Provide the [X, Y] coordinate of the cell's center where the given text is located.  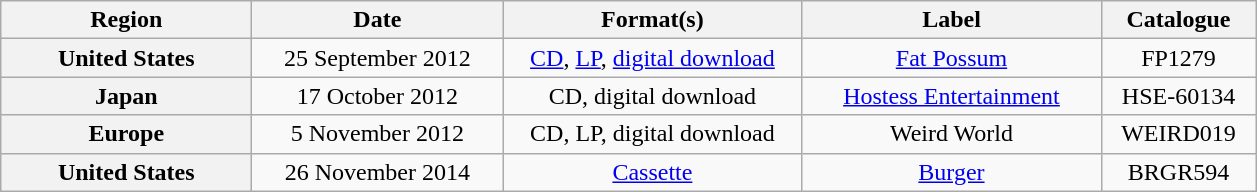
25 September 2012 [378, 58]
Japan [126, 96]
Date [378, 20]
Hostess Entertainment [952, 96]
FP1279 [1178, 58]
5 November 2012 [378, 134]
CD, digital download [652, 96]
Europe [126, 134]
BRGR594 [1178, 172]
Fat Possum [952, 58]
HSE-60134 [1178, 96]
Region [126, 20]
Burger [952, 172]
WEIRD019 [1178, 134]
Cassette [652, 172]
Weird World [952, 134]
Format(s) [652, 20]
26 November 2014 [378, 172]
Label [952, 20]
Catalogue [1178, 20]
17 October 2012 [378, 96]
